Scan for the cell matching the given text and deliver its (X, Y) coordinate at center. 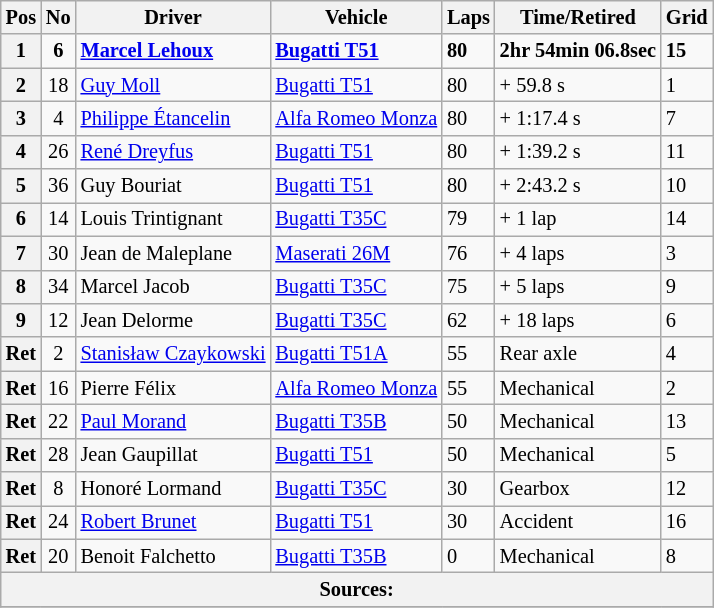
2hr 54min 06.8sec (578, 51)
26 (58, 152)
+ 2:43.2 s (578, 186)
Jean de Maleplane (174, 253)
28 (58, 455)
Stanisław Czaykowski (174, 354)
Paul Morand (174, 421)
20 (58, 556)
Time/Retired (578, 17)
18 (58, 85)
22 (58, 421)
Vehicle (356, 17)
Pos (21, 17)
Driver (174, 17)
Gearbox (578, 489)
+ 4 laps (578, 253)
13 (687, 421)
Benoit Falchetto (174, 556)
No (58, 17)
Pierre Félix (174, 388)
+ 18 laps (578, 320)
Louis Trintignant (174, 219)
Guy Moll (174, 85)
34 (58, 287)
75 (468, 287)
Marcel Lehoux (174, 51)
Grid (687, 17)
Robert Brunet (174, 522)
Jean Delorme (174, 320)
36 (58, 186)
Honoré Lormand (174, 489)
15 (687, 51)
76 (468, 253)
Rear axle (578, 354)
62 (468, 320)
11 (687, 152)
+ 1:39.2 s (578, 152)
Accident (578, 522)
Jean Gaupillat (174, 455)
Guy Bouriat (174, 186)
24 (58, 522)
0 (468, 556)
10 (687, 186)
Sources: (357, 589)
Philippe Étancelin (174, 118)
Marcel Jacob (174, 287)
+ 1:17.4 s (578, 118)
Laps (468, 17)
René Dreyfus (174, 152)
+ 59.8 s (578, 85)
79 (468, 219)
Bugatti T51A (356, 354)
+ 1 lap (578, 219)
Maserati 26M (356, 253)
+ 5 laps (578, 287)
